From the cell containing the given text, extract its center point as (X, Y) coordinate. 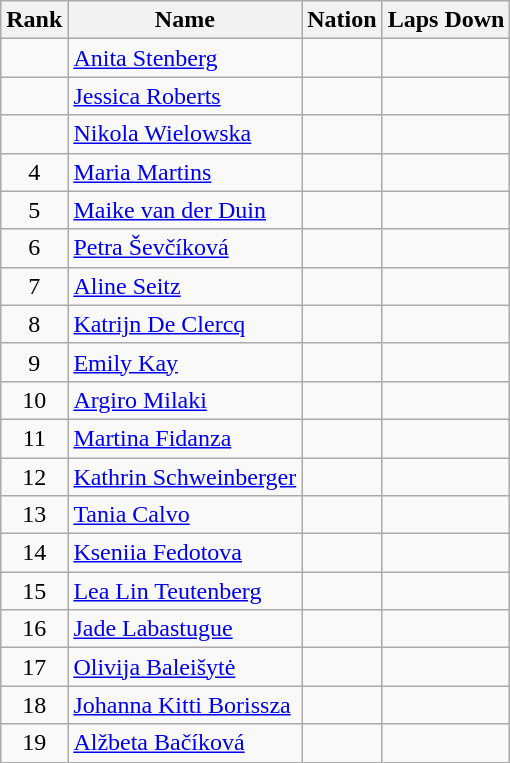
17 (34, 667)
16 (34, 629)
Tania Calvo (185, 515)
18 (34, 705)
8 (34, 324)
Olivija Baleišytė (185, 667)
Petra Ševčíková (185, 248)
Emily Kay (185, 362)
Aline Seitz (185, 286)
Maike van der Duin (185, 210)
Jade Labastugue (185, 629)
Jessica Roberts (185, 96)
Nation (342, 20)
14 (34, 553)
Alžbeta Bačíková (185, 743)
5 (34, 210)
11 (34, 438)
Laps Down (446, 20)
Name (185, 20)
Maria Martins (185, 172)
15 (34, 591)
12 (34, 477)
Rank (34, 20)
9 (34, 362)
Kathrin Schweinberger (185, 477)
4 (34, 172)
Nikola Wielowska (185, 134)
Kseniia Fedotova (185, 553)
Lea Lin Teutenberg (185, 591)
13 (34, 515)
19 (34, 743)
Anita Stenberg (185, 58)
6 (34, 248)
Johanna Kitti Borissza (185, 705)
Argiro Milaki (185, 400)
Katrijn De Clercq (185, 324)
7 (34, 286)
Martina Fidanza (185, 438)
10 (34, 400)
